Output the [X, Y] coordinate of the center of the cell containing the given text.  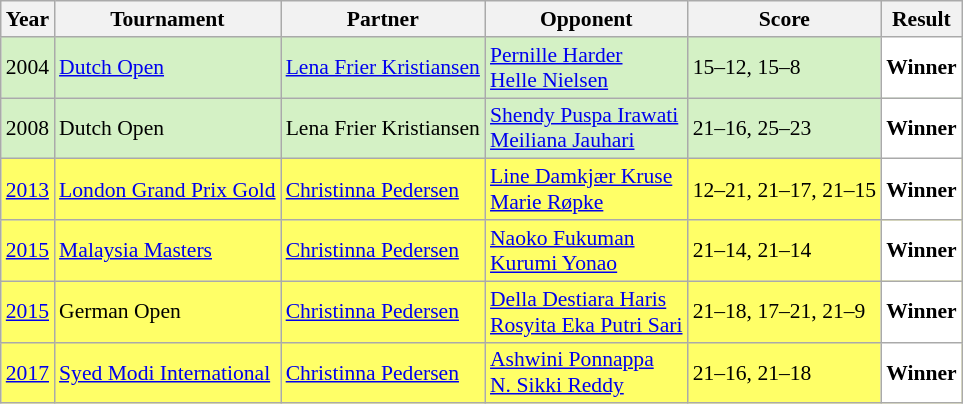
Opponent [586, 19]
German Open [168, 312]
Della Destiara Haris Rosyita Eka Putri Sari [586, 312]
London Grand Prix Gold [168, 190]
Year [28, 19]
21–14, 21–14 [785, 250]
Naoko Fukuman Kurumi Yonao [586, 250]
21–18, 17–21, 21–9 [785, 312]
Shendy Puspa Irawati Meiliana Jauhari [586, 128]
Ashwini Ponnappa N. Sikki Reddy [586, 372]
Pernille Harder Helle Nielsen [586, 68]
Malaysia Masters [168, 250]
21–16, 25–23 [785, 128]
Syed Modi International [168, 372]
Tournament [168, 19]
15–12, 15–8 [785, 68]
Partner [383, 19]
Score [785, 19]
Result [922, 19]
12–21, 21–17, 21–15 [785, 190]
2004 [28, 68]
2013 [28, 190]
2017 [28, 372]
2008 [28, 128]
Line Damkjær Kruse Marie Røpke [586, 190]
21–16, 21–18 [785, 372]
